Output the [X, Y] coordinate of the center of the cell containing the given text.  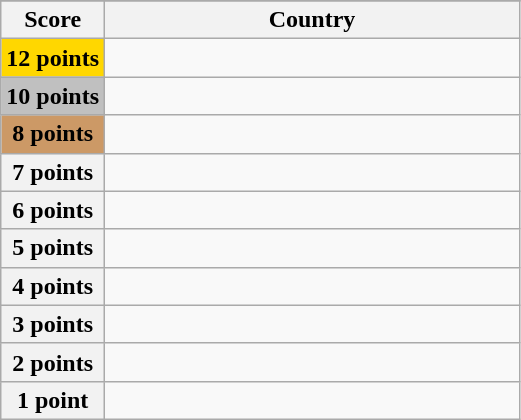
1 point [53, 400]
5 points [53, 248]
4 points [53, 286]
10 points [53, 96]
12 points [53, 58]
7 points [53, 172]
8 points [53, 134]
2 points [53, 362]
3 points [53, 324]
Country [312, 20]
6 points [53, 210]
Score [53, 20]
